For the text-containing cell, return its midpoint in (X, Y) coordinate format. 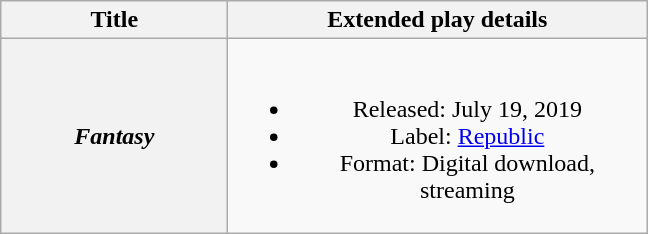
Title (114, 20)
Fantasy (114, 136)
Extended play details (438, 20)
Released: July 19, 2019Label: RepublicFormat: Digital download, streaming (438, 136)
